For the text-containing cell, return its midpoint in [x, y] coordinate format. 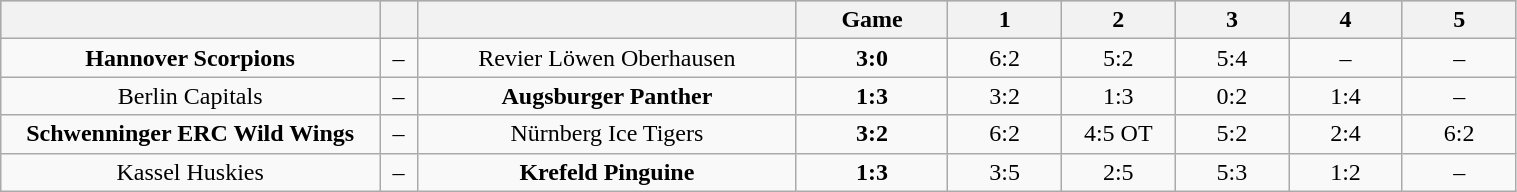
2:5 [1118, 172]
Krefeld Pinguine [606, 172]
0:2 [1232, 96]
2:4 [1346, 134]
3:0 [872, 58]
4 [1346, 20]
Game [872, 20]
Schwenninger ERC Wild Wings [190, 134]
5 [1459, 20]
1 [1005, 20]
5:4 [1232, 58]
Hannover Scorpions [190, 58]
1:2 [1346, 172]
Revier Löwen Oberhausen [606, 58]
4:5 OT [1118, 134]
2 [1118, 20]
Nürnberg Ice Tigers [606, 134]
Kassel Huskies [190, 172]
Augsburger Panther [606, 96]
5:3 [1232, 172]
3 [1232, 20]
Berlin Capitals [190, 96]
3:5 [1005, 172]
1:4 [1346, 96]
